Output the (x, y) coordinate of the center of the cell containing the given text.  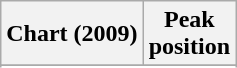
Chart (2009) (72, 34)
Peakposition (189, 34)
